Capture the cell that displays the provided text and extract its (x, y) central coordinate. 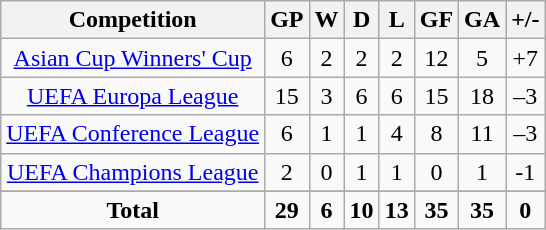
Competition (133, 20)
13 (396, 210)
5 (482, 58)
W (326, 20)
UEFA Conference League (133, 134)
D (362, 20)
GP (287, 20)
GA (482, 20)
Asian Cup Winners' Cup (133, 58)
-1 (526, 172)
12 (436, 58)
Total (133, 210)
10 (362, 210)
L (396, 20)
3 (326, 96)
8 (436, 134)
UEFA Europa League (133, 96)
UEFA Champions League (133, 172)
GF (436, 20)
18 (482, 96)
+/- (526, 20)
11 (482, 134)
4 (396, 134)
+7 (526, 58)
29 (287, 210)
